Identify which cell holds the provided text, then report its (X, Y) central coordinate. 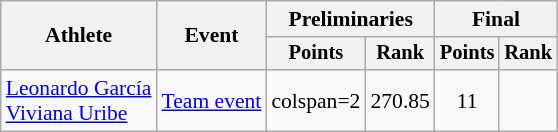
Athlete (79, 36)
Final (496, 19)
11 (467, 100)
Team event (212, 100)
270.85 (400, 100)
Preliminaries (350, 19)
Event (212, 36)
colspan=2 (316, 100)
Leonardo GarcíaViviana Uribe (79, 100)
